Scan for the cell matching the given text and deliver its [x, y] coordinate at center. 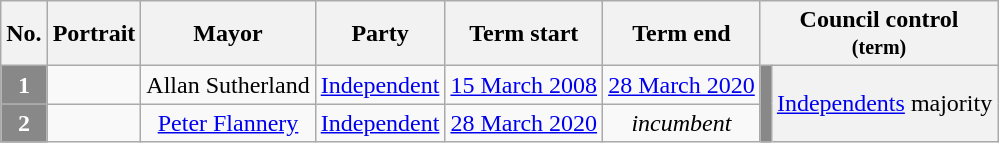
Party [380, 34]
No. [24, 34]
incumbent [682, 123]
Council control (term) [878, 34]
Independents majority [884, 104]
Term end [682, 34]
1 [24, 85]
Allan Sutherland [228, 85]
Peter Flannery [228, 123]
15 March 2008 [524, 85]
Portrait [94, 34]
2 [24, 123]
Mayor [228, 34]
Term start [524, 34]
